Identify which cell holds the provided text, then report its [X, Y] central coordinate. 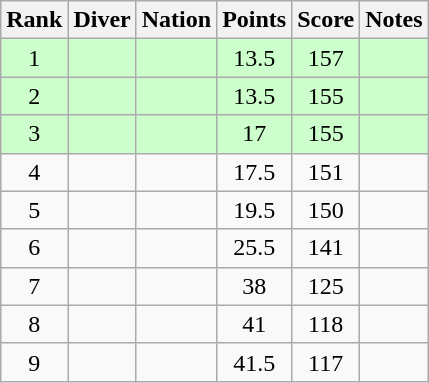
125 [326, 286]
8 [34, 324]
141 [326, 248]
3 [34, 134]
Rank [34, 20]
151 [326, 172]
Score [326, 20]
17.5 [254, 172]
Notes [394, 20]
6 [34, 248]
150 [326, 210]
9 [34, 362]
25.5 [254, 248]
41 [254, 324]
Diver [102, 20]
2 [34, 96]
5 [34, 210]
4 [34, 172]
117 [326, 362]
19.5 [254, 210]
38 [254, 286]
157 [326, 58]
118 [326, 324]
41.5 [254, 362]
Points [254, 20]
Nation [176, 20]
17 [254, 134]
1 [34, 58]
7 [34, 286]
